Provide the (x, y) coordinate of the cell's center where the given text is located.  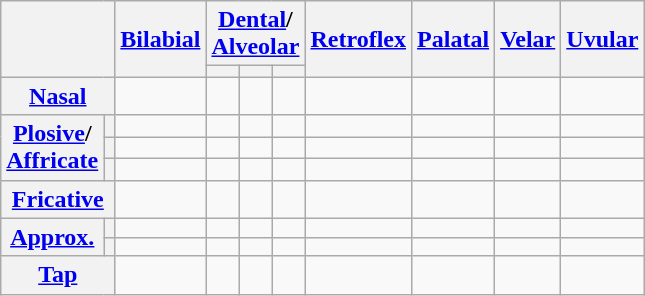
Fricative (58, 199)
Dental/Alveolar (256, 34)
Palatal (454, 39)
Nasal (58, 96)
Bilabial (160, 39)
Retroflex (358, 39)
Uvular (602, 39)
Approx. (52, 237)
Velar (528, 39)
Tap (58, 275)
Plosive/Affricate (52, 148)
